Identify which cell holds the provided text, then report its [x, y] central coordinate. 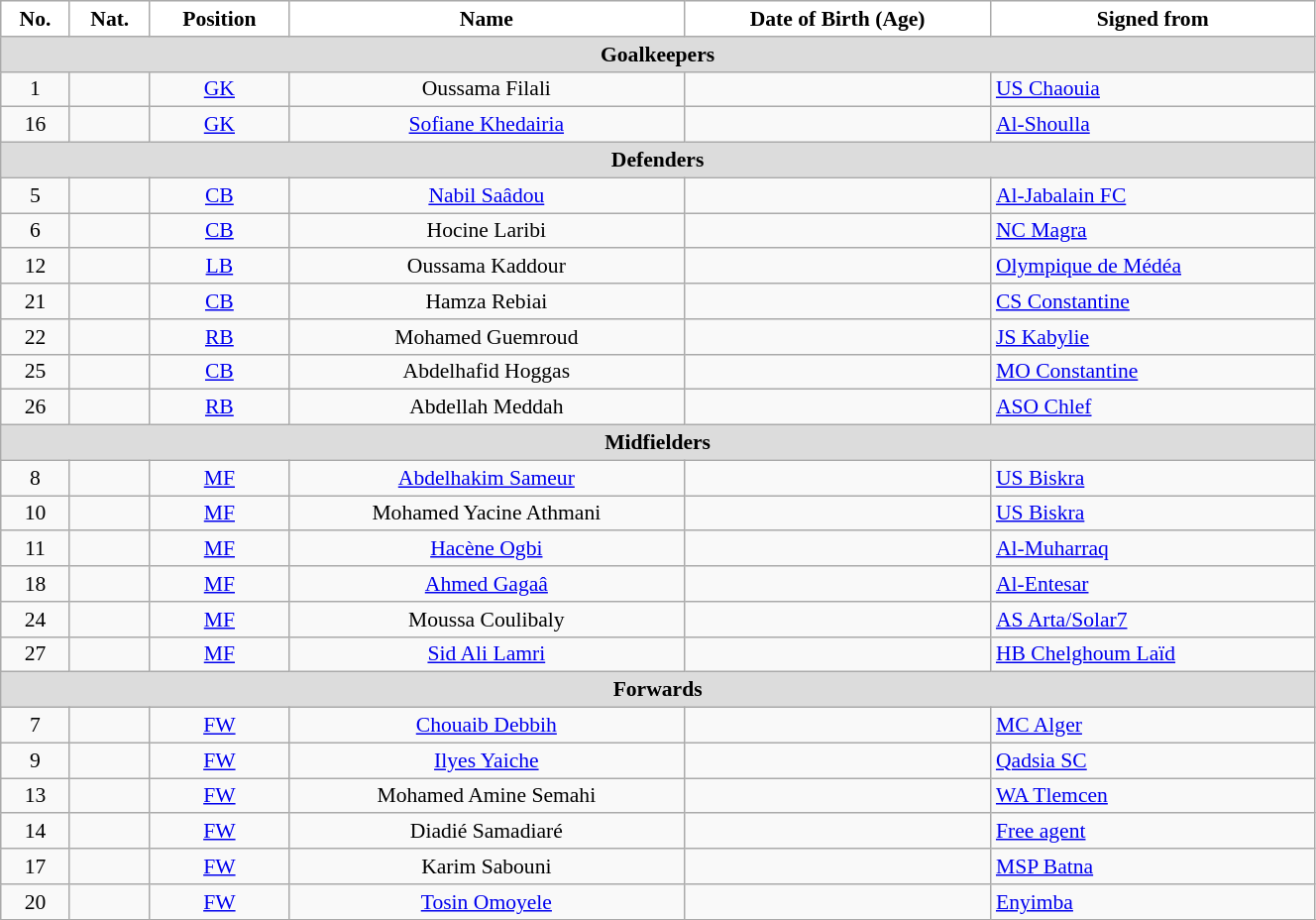
Abdellah Meddah [486, 407]
14 [36, 832]
21 [36, 301]
Nat. [109, 19]
18 [36, 584]
6 [36, 231]
17 [36, 866]
Mohamed Amine Semahi [486, 796]
16 [36, 125]
Sid Ali Lamri [486, 654]
ASO Chlef [1153, 407]
1 [36, 89]
HB Chelghoum Laïd [1153, 654]
MC Alger [1153, 726]
Abdelhafid Hoggas [486, 372]
Sofiane Khedairia [486, 125]
Signed from [1153, 19]
US Chaouia [1153, 89]
12 [36, 267]
Ilyes Yaiche [486, 760]
20 [36, 902]
Chouaib Debbih [486, 726]
Karim Sabouni [486, 866]
AS Arta/Solar7 [1153, 620]
22 [36, 337]
13 [36, 796]
Position [219, 19]
Olympique de Médéa [1153, 267]
Mohamed Yacine Athmani [486, 514]
Al-Shoulla [1153, 125]
Enyimba [1153, 902]
24 [36, 620]
JS Kabylie [1153, 337]
CS Constantine [1153, 301]
Al-Muharraq [1153, 549]
Nabil Saâdou [486, 195]
Oussama Kaddour [486, 267]
Moussa Coulibaly [486, 620]
Goalkeepers [658, 55]
NC Magra [1153, 231]
Date of Birth (Age) [837, 19]
MSP Batna [1153, 866]
Forwards [658, 690]
9 [36, 760]
No. [36, 19]
11 [36, 549]
Diadié Samadiaré [486, 832]
LB [219, 267]
Hocine Laribi [486, 231]
5 [36, 195]
Mohamed Guemroud [486, 337]
7 [36, 726]
Hacène Ogbi [486, 549]
Al-Jabalain FC [1153, 195]
26 [36, 407]
Hamza Rebiai [486, 301]
Qadsia SC [1153, 760]
Ahmed Gagaâ [486, 584]
Al-Entesar [1153, 584]
Abdelhakim Sameur [486, 478]
25 [36, 372]
10 [36, 514]
WA Tlemcen [1153, 796]
Free agent [1153, 832]
Midfielders [658, 443]
Defenders [658, 161]
Oussama Filali [486, 89]
Tosin Omoyele [486, 902]
8 [36, 478]
Name [486, 19]
27 [36, 654]
MO Constantine [1153, 372]
